For the text-containing cell, return its midpoint in [X, Y] coordinate format. 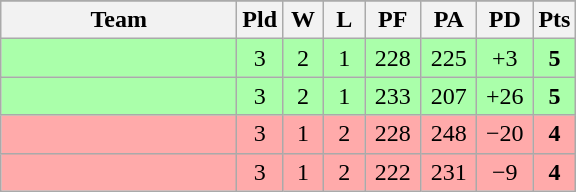
Team [119, 20]
PF [393, 20]
PA [449, 20]
Pld [260, 20]
W [304, 20]
+26 [505, 96]
+3 [505, 58]
222 [393, 172]
207 [449, 96]
248 [449, 134]
Pts [554, 20]
225 [449, 58]
231 [449, 172]
233 [393, 96]
PD [505, 20]
L [344, 20]
−20 [505, 134]
−9 [505, 172]
